Scan for the cell matching the given text and deliver its (X, Y) coordinate at center. 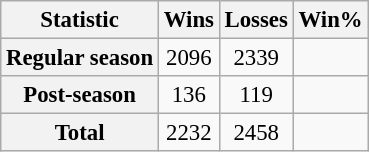
Regular season (80, 58)
Wins (188, 20)
2096 (188, 58)
136 (188, 95)
2232 (188, 133)
Statistic (80, 20)
2339 (256, 58)
Total (80, 133)
119 (256, 95)
Losses (256, 20)
2458 (256, 133)
Post-season (80, 95)
Win% (330, 20)
